Determine the [x, y] coordinate at the center of the cell enclosing the given text.  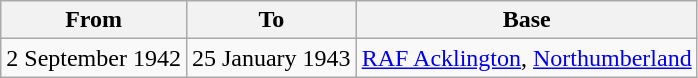
2 September 1942 [94, 58]
From [94, 20]
Base [526, 20]
RAF Acklington, Northumberland [526, 58]
To [271, 20]
25 January 1943 [271, 58]
